Return [x, y] of the center of cell containing provided text 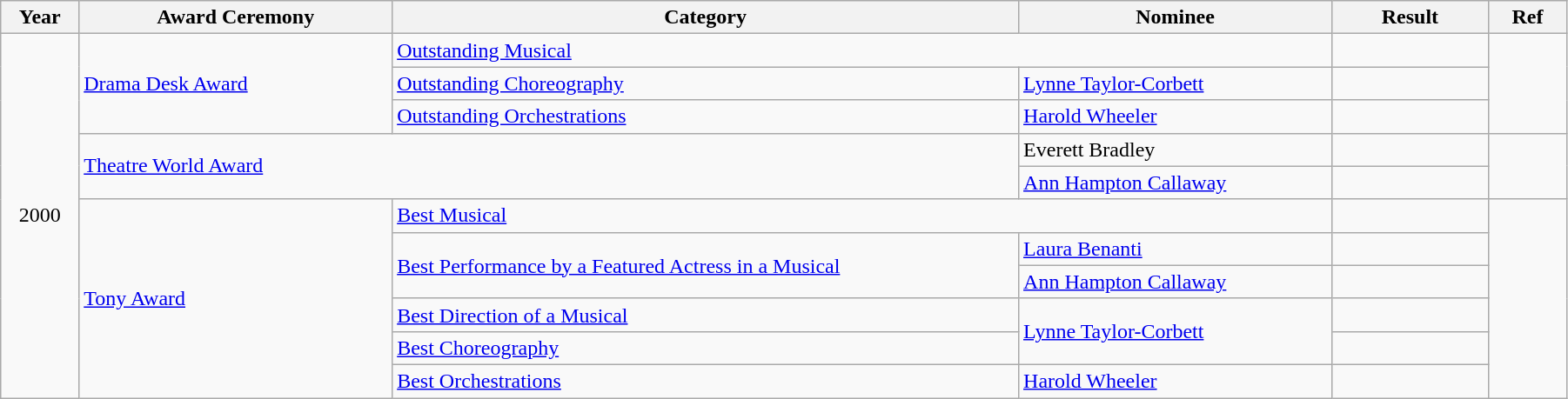
Ref [1527, 17]
Outstanding Orchestrations [706, 116]
Award Ceremony [236, 17]
Drama Desk Award [236, 83]
Best Orchestrations [706, 381]
Best Choreography [706, 348]
Best Musical [862, 216]
Laura Benanti [1176, 249]
Outstanding Musical [862, 50]
Year [40, 17]
Category [706, 17]
Nominee [1176, 17]
Best Performance by a Featured Actress in a Musical [706, 265]
Result [1410, 17]
Best Direction of a Musical [706, 315]
2000 [40, 216]
Theatre World Award [549, 166]
Outstanding Choreography [706, 83]
Tony Award [236, 298]
Everett Bradley [1176, 150]
